Extract the [X, Y] coordinate from the center of the cell holding the provided text.  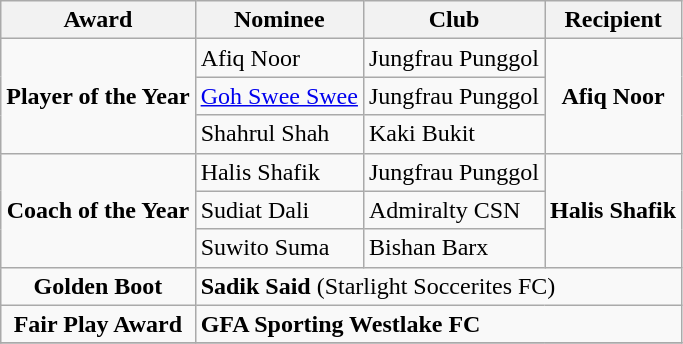
Club [454, 20]
Nominee [279, 20]
Goh Swee Swee [279, 96]
Player of the Year [98, 96]
Sadik Said (Starlight Soccerites FC) [438, 286]
Award [98, 20]
Fair Play Award [98, 324]
Bishan Barx [454, 248]
Sudiat Dali [279, 210]
Coach of the Year [98, 210]
Suwito Suma [279, 248]
Admiralty CSN [454, 210]
Kaki Bukit [454, 134]
Golden Boot [98, 286]
Shahrul Shah [279, 134]
GFA Sporting Westlake FC [438, 324]
Recipient [614, 20]
